Detect which cell encompasses the target text, then output its [x, y] center coordinate. 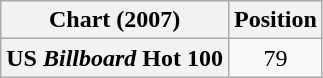
Chart (2007) [115, 20]
79 [276, 58]
US Billboard Hot 100 [115, 58]
Position [276, 20]
